Scan for the cell matching the given text and deliver its (x, y) coordinate at center. 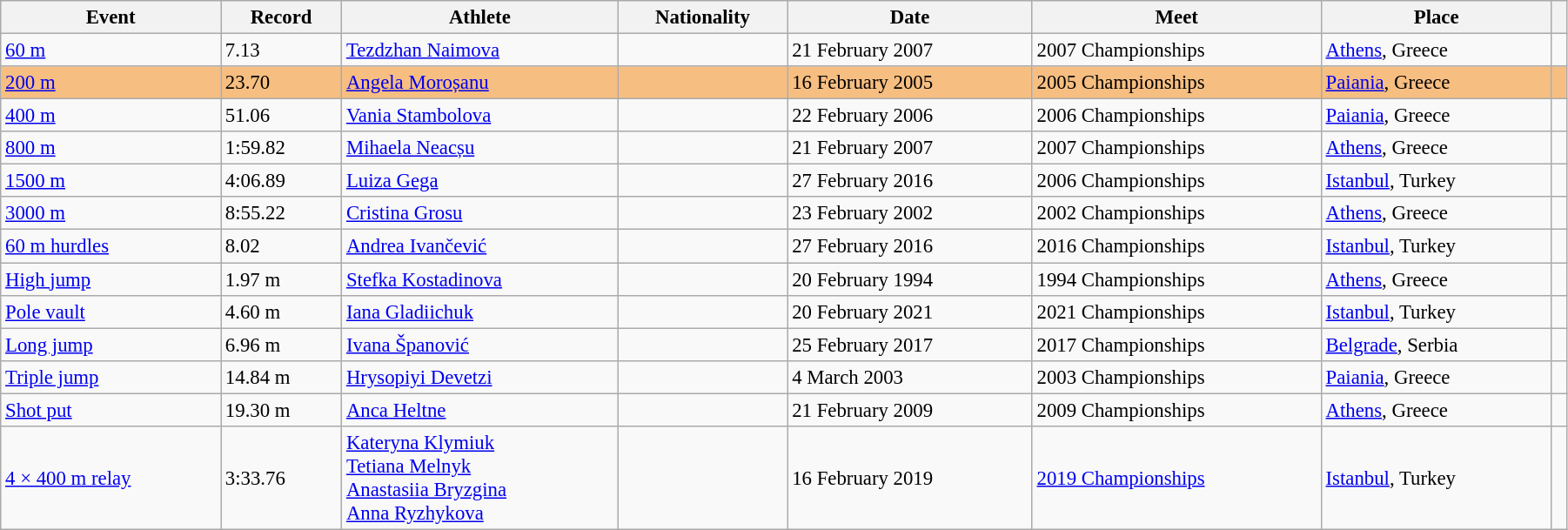
Andrea Ivančević (480, 246)
Kateryna KlymiukTetiana MelnykAnastasiia BryzginaAnna Ryzhykova (480, 479)
2009 Championships (1176, 410)
Triple jump (111, 377)
8.02 (282, 246)
1994 Championships (1176, 279)
23.70 (282, 83)
2017 Championships (1176, 345)
1500 m (111, 181)
20 February 1994 (910, 279)
16 February 2005 (910, 83)
Vania Stambolova (480, 116)
Meet (1176, 17)
Tezdzhan Naimova (480, 50)
25 February 2017 (910, 345)
22 February 2006 (910, 116)
60 m hurdles (111, 246)
20 February 2021 (910, 312)
4 March 2003 (910, 377)
Iana Gladiichuk (480, 312)
Stefka Kostadinova (480, 279)
Belgrade, Serbia (1436, 345)
8:55.22 (282, 213)
23 February 2002 (910, 213)
Luiza Gega (480, 181)
Pole vault (111, 312)
High jump (111, 279)
21 February 2009 (910, 410)
400 m (111, 116)
3:33.76 (282, 479)
1.97 m (282, 279)
19.30 m (282, 410)
Hrysopiyi Devetzi (480, 377)
Athlete (480, 17)
Cristina Grosu (480, 213)
3000 m (111, 213)
2021 Championships (1176, 312)
2002 Championships (1176, 213)
Event (111, 17)
4 × 400 m relay (111, 479)
4.60 m (282, 312)
6.96 m (282, 345)
800 m (111, 148)
Shot put (111, 410)
51.06 (282, 116)
Nationality (703, 17)
2003 Championships (1176, 377)
2005 Championships (1176, 83)
Ivana Španović (480, 345)
2019 Championships (1176, 479)
Long jump (111, 345)
1:59.82 (282, 148)
200 m (111, 83)
Date (910, 17)
Angela Moroșanu (480, 83)
60 m (111, 50)
14.84 m (282, 377)
Mihaela Neacșu (480, 148)
Place (1436, 17)
2016 Championships (1176, 246)
Anca Heltne (480, 410)
Record (282, 17)
16 February 2019 (910, 479)
4:06.89 (282, 181)
7.13 (282, 50)
